Extract the [X, Y] coordinate from the center of the cell holding the provided text.  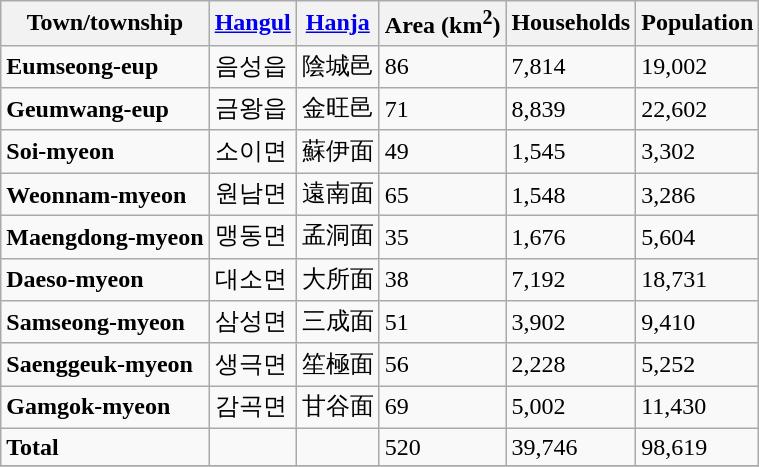
Area (km2) [442, 24]
98,619 [698, 447]
3,302 [698, 152]
9,410 [698, 322]
1,548 [571, 194]
소이면 [252, 152]
56 [442, 364]
71 [442, 110]
Hanja [338, 24]
감곡면 [252, 408]
7,192 [571, 280]
Population [698, 24]
69 [442, 408]
甘谷面 [338, 408]
Soi-myeon [105, 152]
39,746 [571, 447]
1,545 [571, 152]
11,430 [698, 408]
35 [442, 238]
Saenggeuk-myeon [105, 364]
三成面 [338, 322]
금왕읍 [252, 110]
孟洞面 [338, 238]
Eumseong-eup [105, 66]
520 [442, 447]
대소면 [252, 280]
38 [442, 280]
金旺邑 [338, 110]
맹동면 [252, 238]
陰城邑 [338, 66]
5,002 [571, 408]
5,604 [698, 238]
1,676 [571, 238]
Maengdong-myeon [105, 238]
65 [442, 194]
7,814 [571, 66]
笙極面 [338, 364]
86 [442, 66]
Gamgok-myeon [105, 408]
51 [442, 322]
5,252 [698, 364]
19,002 [698, 66]
Samseong-myeon [105, 322]
Households [571, 24]
생극면 [252, 364]
遠南面 [338, 194]
Town/township [105, 24]
Weonnam-myeon [105, 194]
3,286 [698, 194]
Hangul [252, 24]
22,602 [698, 110]
49 [442, 152]
3,902 [571, 322]
2,228 [571, 364]
18,731 [698, 280]
Geumwang-eup [105, 110]
원남면 [252, 194]
8,839 [571, 110]
大所面 [338, 280]
음성읍 [252, 66]
蘇伊面 [338, 152]
삼성면 [252, 322]
Daeso-myeon [105, 280]
Total [105, 447]
